Provide the [x, y] coordinate of the cell's center where the given text is located.  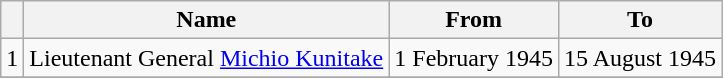
From [474, 20]
Lieutenant General Michio Kunitake [206, 58]
Name [206, 20]
1 February 1945 [474, 58]
1 [12, 58]
15 August 1945 [640, 58]
To [640, 20]
